For the text-containing cell, return its midpoint in [x, y] coordinate format. 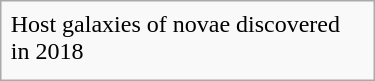
Host galaxies of novae discovered in 2018 [187, 38]
